From the cell containing the given text, extract its center point as (x, y) coordinate. 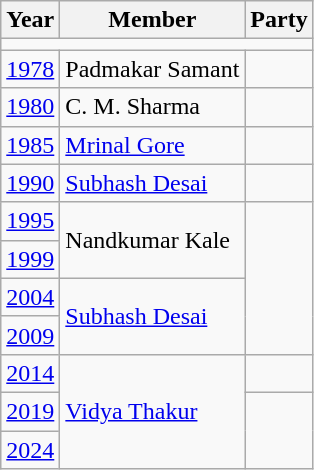
1980 (30, 107)
2009 (30, 335)
1999 (30, 259)
2004 (30, 297)
Year (30, 20)
1985 (30, 145)
1990 (30, 183)
Mrinal Gore (152, 145)
C. M. Sharma (152, 107)
Member (152, 20)
2019 (30, 411)
1978 (30, 69)
Vidya Thakur (152, 411)
2014 (30, 373)
1995 (30, 221)
Party (279, 20)
Padmakar Samant (152, 69)
Nandkumar Kale (152, 240)
2024 (30, 449)
